From the cell containing the given text, extract its center point as [X, Y] coordinate. 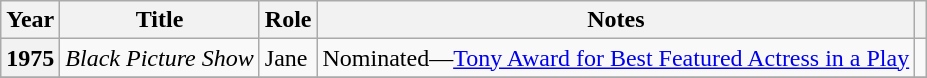
Notes [616, 20]
Jane [288, 58]
1975 [30, 58]
Black Picture Show [160, 58]
Nominated—Tony Award for Best Featured Actress in a Play [616, 58]
Title [160, 20]
Role [288, 20]
Year [30, 20]
